Pinpoint the cell where the given text exists, returning its (x, y) midpoint coordinate. 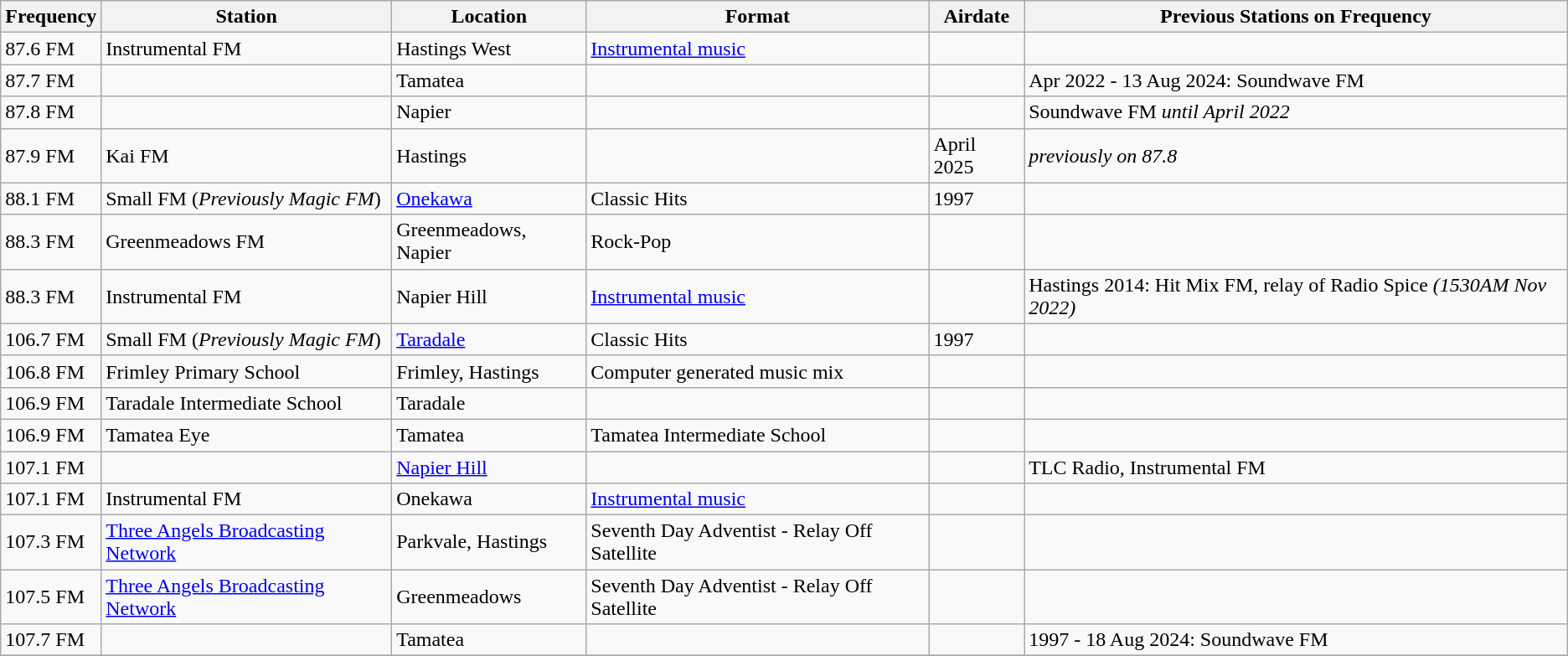
Frimley, Hastings (489, 371)
87.9 FM (51, 156)
Napier (489, 112)
87.6 FM (51, 49)
Tamatea Eye (246, 435)
Computer generated music mix (757, 371)
106.7 FM (51, 339)
87.7 FM (51, 80)
Rock-Pop (757, 241)
106.8 FM (51, 371)
Greenmeadows, Napier (489, 241)
Frequency (51, 17)
Station (246, 17)
April 2025 (977, 156)
Taradale Intermediate School (246, 403)
previously on 87.8 (1297, 156)
Previous Stations on Frequency (1297, 17)
Location (489, 17)
Hastings 2014: Hit Mix FM, relay of Radio Spice (1530AM Nov 2022) (1297, 297)
Airdate (977, 17)
Apr 2022 - 13 Aug 2024: Soundwave FM (1297, 80)
87.8 FM (51, 112)
88.1 FM (51, 199)
Parkvale, Hastings (489, 543)
Hastings West (489, 49)
107.5 FM (51, 597)
107.7 FM (51, 640)
Soundwave FM until April 2022 (1297, 112)
TLC Radio, Instrumental FM (1297, 467)
Hastings (489, 156)
Tamatea Intermediate School (757, 435)
Format (757, 17)
Frimley Primary School (246, 371)
Greenmeadows FM (246, 241)
Kai FM (246, 156)
Greenmeadows (489, 597)
107.3 FM (51, 543)
1997 - 18 Aug 2024: Soundwave FM (1297, 640)
